Provide the [X, Y] coordinate of the cell's center where the given text is located.  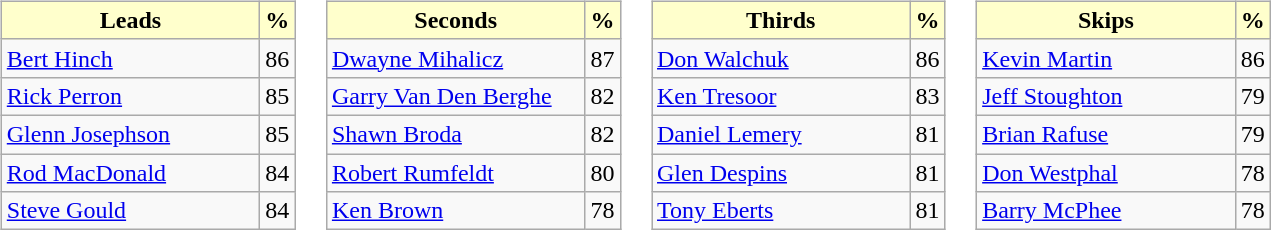
Glen Despins [782, 173]
Dwayne Mihalicz [456, 58]
Shawn Broda [456, 134]
Leads [130, 20]
Barry McPhee [1106, 211]
Don Walchuk [782, 58]
Daniel Lemery [782, 134]
Seconds [456, 20]
Thirds [782, 20]
Kevin Martin [1106, 58]
Tony Eberts [782, 211]
Brian Rafuse [1106, 134]
Rod MacDonald [130, 173]
Glenn Josephson [130, 134]
Garry Van Den Berghe [456, 96]
Skips [1106, 20]
Bert Hinch [130, 58]
80 [602, 173]
Don Westphal [1106, 173]
Jeff Stoughton [1106, 96]
Rick Perron [130, 96]
Ken Tresoor [782, 96]
Robert Rumfeldt [456, 173]
Steve Gould [130, 211]
Ken Brown [456, 211]
87 [602, 58]
83 [928, 96]
